Provide the (X, Y) coordinate of the cell's center where the given text is located.  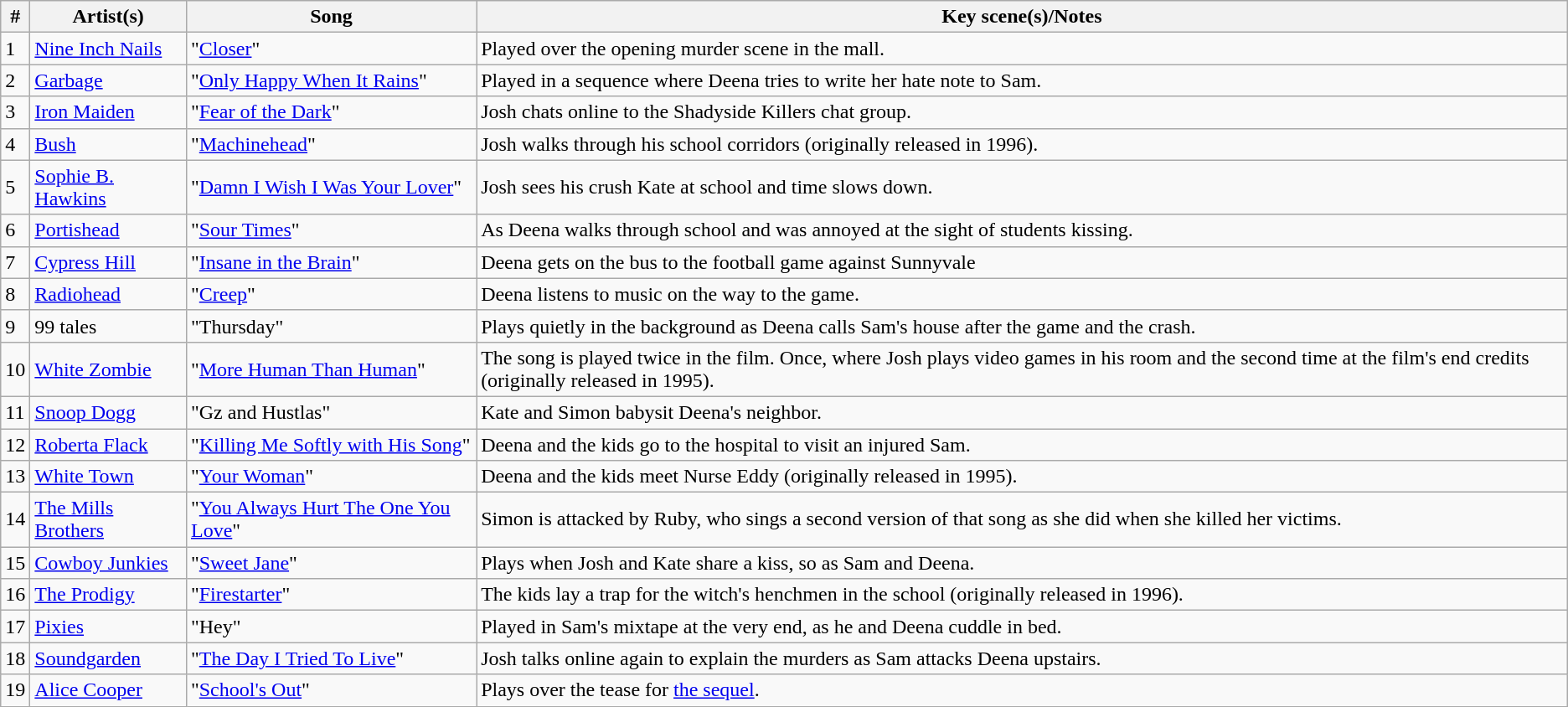
18 (15, 658)
Played in a sequence where Deena tries to write her hate note to Sam. (1022, 80)
"Sweet Jane" (331, 563)
Radiohead (109, 294)
The Mills Brothers (109, 519)
Roberta Flack (109, 445)
5 (15, 188)
"You Always Hurt The One You Love" (331, 519)
"The Day I Tried To Live" (331, 658)
Soundgarden (109, 658)
Simon is attacked by Ruby, who sings a second version of that song as she did when she killed her victims. (1022, 519)
2 (15, 80)
Played over the opening murder scene in the mall. (1022, 49)
"Hey" (331, 627)
As Deena walks through school and was annoyed at the sight of students kissing. (1022, 230)
Deena gets on the bus to the football game against Sunnyvale (1022, 262)
4 (15, 144)
Josh chats online to the Shadyside Killers chat group. (1022, 112)
Josh sees his crush Kate at school and time slows down. (1022, 188)
Josh talks online again to explain the murders as Sam attacks Deena upstairs. (1022, 658)
11 (15, 412)
Key scene(s)/Notes (1022, 17)
Josh walks through his school corridors (originally released in 1996). (1022, 144)
"Damn I Wish I Was Your Lover" (331, 188)
14 (15, 519)
Deena and the kids go to the hospital to visit an injured Sam. (1022, 445)
13 (15, 477)
"Insane in the Brain" (331, 262)
# (15, 17)
"Creep" (331, 294)
"Sour Times" (331, 230)
16 (15, 595)
8 (15, 294)
Bush (109, 144)
"Only Happy When It Rains" (331, 80)
17 (15, 627)
Garbage (109, 80)
Portishead (109, 230)
1 (15, 49)
15 (15, 563)
White Zombie (109, 369)
White Town (109, 477)
Plays over the tease for the sequel. (1022, 690)
99 tales (109, 326)
Pixies (109, 627)
Nine Inch Nails (109, 49)
"Firestarter" (331, 595)
"School's Out" (331, 690)
"Machinehead" (331, 144)
"Gz and Hustlas" (331, 412)
Alice Cooper (109, 690)
The Prodigy (109, 595)
Plays when Josh and Kate share a kiss, so as Sam and Deena. (1022, 563)
Cypress Hill (109, 262)
"Fear of the Dark" (331, 112)
"Your Woman" (331, 477)
Snoop Dogg (109, 412)
Plays quietly in the background as Deena calls Sam's house after the game and the crash. (1022, 326)
Artist(s) (109, 17)
Kate and Simon babysit Deena's neighbor. (1022, 412)
"Killing Me Softly with His Song" (331, 445)
9 (15, 326)
19 (15, 690)
"Thursday" (331, 326)
12 (15, 445)
"More Human Than Human" (331, 369)
Deena listens to music on the way to the game. (1022, 294)
The kids lay a trap for the witch's henchmen in the school (originally released in 1996). (1022, 595)
Cowboy Junkies (109, 563)
6 (15, 230)
7 (15, 262)
"Closer" (331, 49)
10 (15, 369)
Iron Maiden (109, 112)
Song (331, 17)
Played in Sam's mixtape at the very end, as he and Deena cuddle in bed. (1022, 627)
Sophie B. Hawkins (109, 188)
Deena and the kids meet Nurse Eddy (originally released in 1995). (1022, 477)
3 (15, 112)
